Detect which cell encompasses the target text, then output its [X, Y] center coordinate. 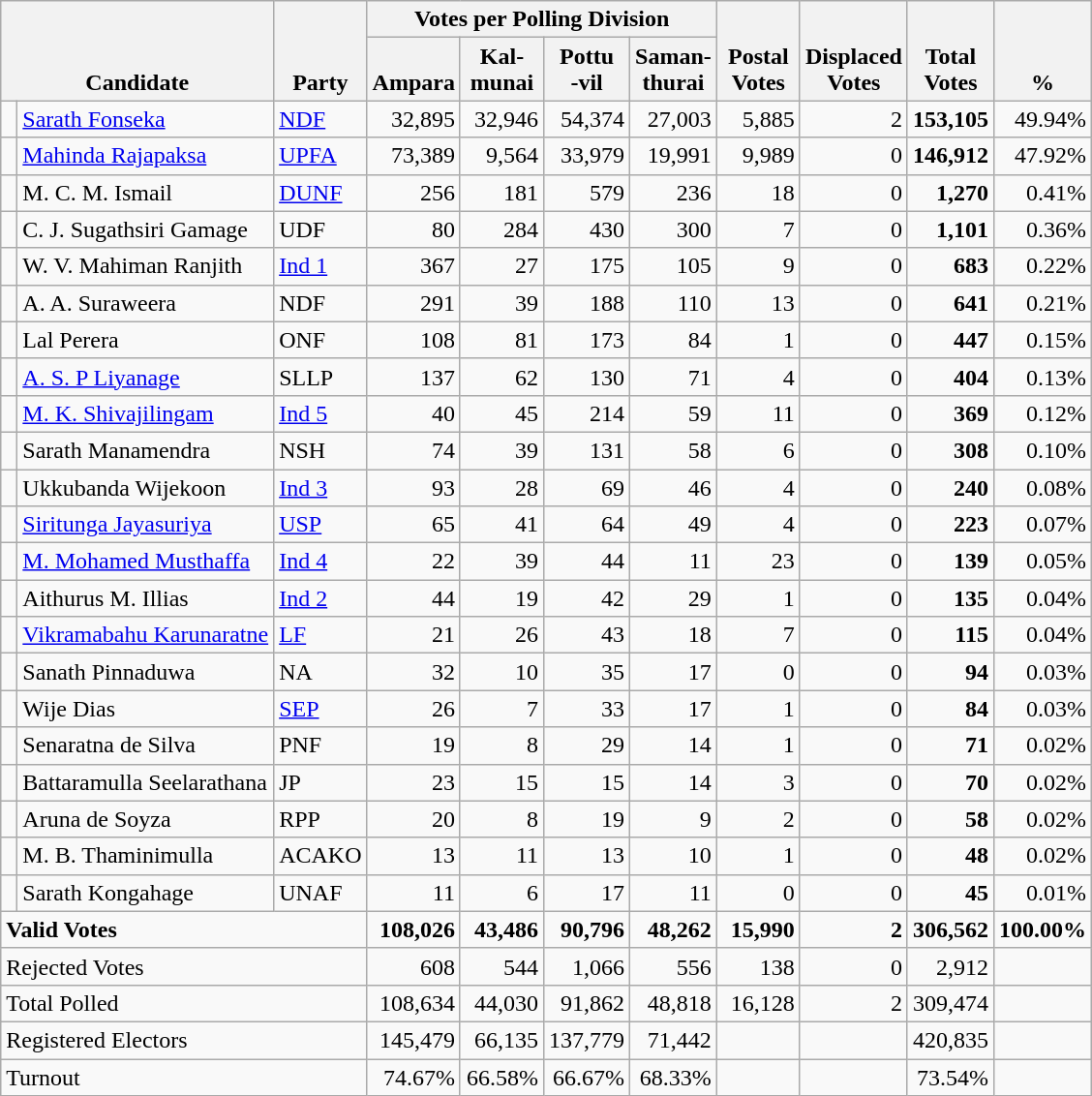
0.21% [1044, 303]
C. J. Sugathsiri Gamage [145, 229]
608 [413, 966]
73.54% [951, 1078]
46 [674, 487]
306,562 [951, 929]
65 [413, 525]
32 [413, 672]
300 [674, 229]
74.67% [413, 1078]
73,389 [413, 156]
Ukkubanda Wijekoon [145, 487]
130 [587, 377]
% [1044, 50]
80 [413, 229]
Siritunga Jayasuriya [145, 525]
43 [587, 635]
137 [413, 377]
UPFA [320, 156]
Registered Electors [184, 1040]
110 [674, 303]
0.07% [1044, 525]
22 [413, 562]
68.33% [674, 1078]
Ind 3 [320, 487]
81 [501, 340]
Sarath Manamendra [145, 450]
173 [587, 340]
Senaratna de Silva [145, 746]
Ind 1 [320, 266]
33 [587, 709]
Sarath Fonseka [145, 119]
544 [501, 966]
Kal-munai [501, 70]
33,979 [587, 156]
131 [587, 450]
42 [587, 598]
556 [674, 966]
Sanath Pinnaduwa [145, 672]
32,946 [501, 119]
138 [758, 966]
Pottu-vil [587, 70]
420,835 [951, 1040]
74 [413, 450]
137,779 [587, 1040]
Ampara [413, 70]
Rejected Votes [184, 966]
Valid Votes [184, 929]
5,885 [758, 119]
64 [587, 525]
100.00% [1044, 929]
A. A. Suraweera [145, 303]
NSH [320, 450]
JP [320, 782]
641 [951, 303]
UNAF [320, 893]
91,862 [587, 1003]
A. S. P Liyanage [145, 377]
115 [951, 635]
M. B. Thaminimulla [145, 856]
9,989 [758, 156]
Candidate [137, 50]
Lal Perera [145, 340]
16,128 [758, 1003]
188 [587, 303]
44,030 [501, 1003]
Ind 5 [320, 413]
66,135 [501, 1040]
214 [587, 413]
3 [758, 782]
308 [951, 450]
ACAKO [320, 856]
35 [587, 672]
SEP [320, 709]
Ind 4 [320, 562]
W. V. Mahiman Ranjith [145, 266]
0.22% [1044, 266]
32,895 [413, 119]
135 [951, 598]
41 [501, 525]
223 [951, 525]
21 [413, 635]
0.08% [1044, 487]
430 [587, 229]
54,374 [587, 119]
105 [674, 266]
UDF [320, 229]
108,634 [413, 1003]
108,026 [413, 929]
43,486 [501, 929]
48 [951, 856]
236 [674, 193]
47.92% [1044, 156]
145,479 [413, 1040]
9,564 [501, 156]
Wije Dias [145, 709]
284 [501, 229]
27 [501, 266]
369 [951, 413]
59 [674, 413]
LF [320, 635]
48,818 [674, 1003]
1,270 [951, 193]
70 [951, 782]
309,474 [951, 1003]
0.10% [1044, 450]
66.58% [501, 1078]
0.15% [1044, 340]
0.01% [1044, 893]
1,066 [587, 966]
USP [320, 525]
Battaramulla Seelarathana [145, 782]
49 [674, 525]
40 [413, 413]
0.36% [1044, 229]
291 [413, 303]
108 [413, 340]
Total Polled [184, 1003]
Party [320, 50]
Vikramabahu Karunaratne [145, 635]
19,991 [674, 156]
Aruna de Soyza [145, 819]
Turnout [184, 1078]
447 [951, 340]
0.05% [1044, 562]
94 [951, 672]
PostalVotes [758, 50]
ONF [320, 340]
62 [501, 377]
NA [320, 672]
683 [951, 266]
240 [951, 487]
27,003 [674, 119]
Sarath Kongahage [145, 893]
Aithurus M. Illias [145, 598]
SLLP [320, 377]
Mahinda Rajapaksa [145, 156]
175 [587, 266]
71,442 [674, 1040]
28 [501, 487]
66.67% [587, 1078]
181 [501, 193]
Votes per Polling Division [542, 19]
0.41% [1044, 193]
M. K. Shivajilingam [145, 413]
69 [587, 487]
48,262 [674, 929]
153,105 [951, 119]
1,101 [951, 229]
Saman-thurai [674, 70]
49.94% [1044, 119]
DUNF [320, 193]
0.13% [1044, 377]
0.12% [1044, 413]
2,912 [951, 966]
DisplacedVotes [854, 50]
20 [413, 819]
404 [951, 377]
M. Mohamed Musthaffa [145, 562]
256 [413, 193]
579 [587, 193]
M. C. M. Ismail [145, 193]
PNF [320, 746]
15,990 [758, 929]
90,796 [587, 929]
93 [413, 487]
367 [413, 266]
Ind 2 [320, 598]
139 [951, 562]
146,912 [951, 156]
RPP [320, 819]
Total Votes [951, 50]
